From the cell containing the given text, extract its center point as (X, Y) coordinate. 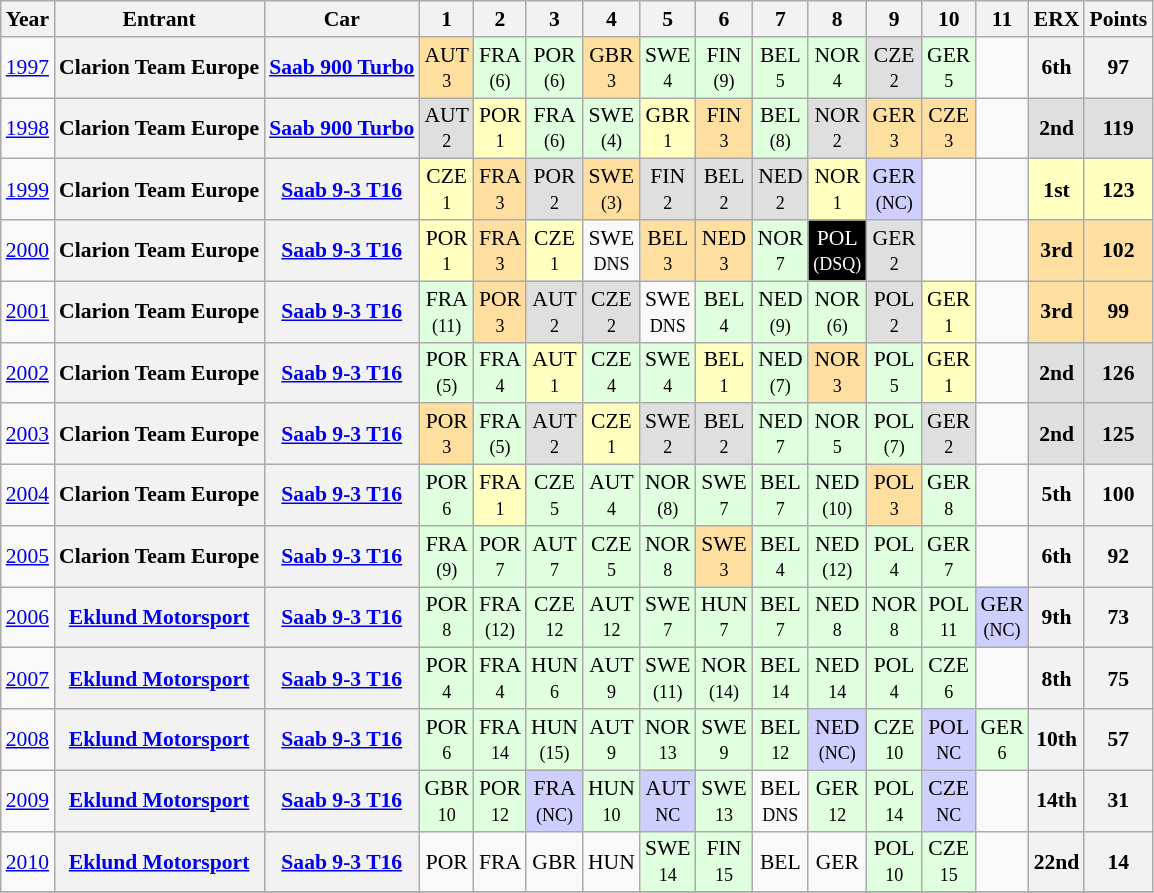
GBR10 (446, 800)
SWE9 (724, 740)
10th (1057, 740)
2002 (28, 372)
1st (1057, 190)
NOR(14) (724, 678)
FRA(12) (500, 618)
POL3 (894, 496)
SWE2 (668, 434)
POL11 (948, 618)
57 (1118, 740)
FIN2 (668, 190)
GER8 (948, 496)
POL14 (894, 800)
GBR1 (668, 128)
2009 (28, 800)
BEL5 (780, 68)
NOR2 (837, 128)
POL(7) (894, 434)
GBR3 (612, 68)
NOR(8) (668, 496)
100 (1118, 496)
GER (837, 862)
SWE(4) (612, 128)
GBR (554, 862)
CZE4 (612, 372)
2 (500, 19)
SWE(11) (668, 678)
73 (1118, 618)
Entrant (159, 19)
CZE6 (948, 678)
8 (837, 19)
8th (1057, 678)
FRA(11) (446, 312)
BEL3 (668, 250)
5 (668, 19)
NOR1 (837, 190)
POLNC (948, 740)
123 (1118, 190)
POR(6) (554, 68)
BEL(8) (780, 128)
POR7 (500, 556)
GER12 (837, 800)
31 (1118, 800)
AUT12 (612, 618)
BEL1 (724, 372)
NED3 (724, 250)
2010 (28, 862)
1997 (28, 68)
2001 (28, 312)
NED(NC) (837, 740)
119 (1118, 128)
CZE10 (894, 740)
POR12 (500, 800)
BEL14 (780, 678)
125 (1118, 434)
NED(9) (780, 312)
Points (1118, 19)
AUT1 (554, 372)
POL5 (894, 372)
9th (1057, 618)
CZE15 (948, 862)
126 (1118, 372)
CZENC (948, 800)
NED(12) (837, 556)
FIN15 (724, 862)
7 (780, 19)
AUT3 (446, 68)
POR2 (554, 190)
NOR13 (668, 740)
2003 (28, 434)
NED8 (837, 618)
2004 (28, 496)
POR (446, 862)
6 (724, 19)
FRA(5) (500, 434)
HUN7 (724, 618)
FRA14 (500, 740)
NOR3 (837, 372)
POL10 (894, 862)
NED14 (837, 678)
HUN(15) (554, 740)
2008 (28, 740)
2000 (28, 250)
GER7 (948, 556)
2006 (28, 618)
POL2 (894, 312)
1999 (28, 190)
75 (1118, 678)
NED(7) (780, 372)
ERX (1057, 19)
11 (1002, 19)
1 (446, 19)
4 (612, 19)
POR4 (446, 678)
2007 (28, 678)
SWE13 (724, 800)
2005 (28, 556)
14th (1057, 800)
POR8 (446, 618)
14 (1118, 862)
NED7 (780, 434)
POR(5) (446, 372)
FRA(9) (446, 556)
NOR4 (837, 68)
NOR5 (837, 434)
AUT7 (554, 556)
POL(DSQ) (837, 250)
CZE3 (948, 128)
Year (28, 19)
3 (554, 19)
1998 (28, 128)
SWE(3) (612, 190)
HUN10 (612, 800)
92 (1118, 556)
CZE12 (554, 618)
NED(10) (837, 496)
FRA (500, 862)
5th (1057, 496)
102 (1118, 250)
Car (342, 19)
AUT4 (612, 496)
GER6 (1002, 740)
NOR(6) (837, 312)
10 (948, 19)
HUN6 (554, 678)
BEL (780, 862)
GER3 (894, 128)
22nd (1057, 862)
99 (1118, 312)
SWE3 (724, 556)
97 (1118, 68)
NED2 (780, 190)
FIN(9) (724, 68)
FRA1 (500, 496)
SWE14 (668, 862)
GER5 (948, 68)
NOR7 (780, 250)
FRA(NC) (554, 800)
AUTNC (668, 800)
BELDNS (780, 800)
FIN3 (724, 128)
9 (894, 19)
BEL12 (780, 740)
HUN (612, 862)
